Identify which cell holds the provided text, then report its (X, Y) central coordinate. 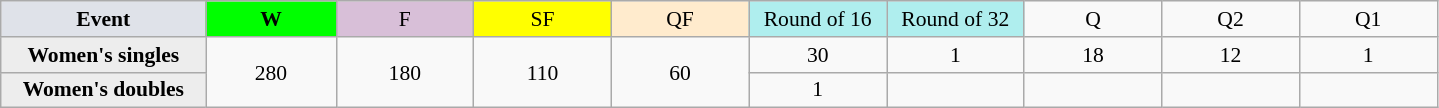
Q1 (1368, 19)
W (271, 19)
110 (543, 72)
Round of 16 (818, 19)
180 (405, 72)
280 (271, 72)
Women's singles (104, 55)
12 (1231, 55)
Round of 32 (955, 19)
Event (104, 19)
Q2 (1231, 19)
Women's doubles (104, 90)
SF (543, 19)
18 (1093, 55)
60 (680, 72)
F (405, 19)
QF (680, 19)
30 (818, 55)
Q (1093, 19)
